Pinpoint the cell where the given text exists, returning its (X, Y) midpoint coordinate. 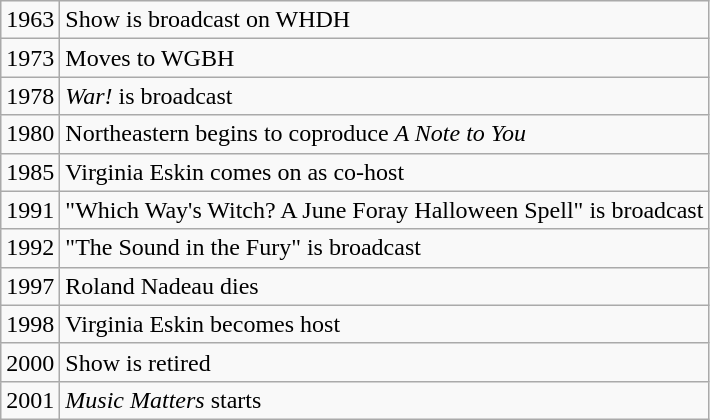
Roland Nadeau dies (384, 286)
1963 (30, 20)
1991 (30, 210)
Virginia Eskin comes on as co-host (384, 172)
1985 (30, 172)
Show is retired (384, 362)
1997 (30, 286)
"Which Way's Witch? A June Foray Halloween Spell" is broadcast (384, 210)
2000 (30, 362)
2001 (30, 400)
Virginia Eskin becomes host (384, 324)
1978 (30, 96)
War! is broadcast (384, 96)
Music Matters starts (384, 400)
1992 (30, 248)
Northeastern begins to coproduce A Note to You (384, 134)
Moves to WGBH (384, 58)
"The Sound in the Fury" is broadcast (384, 248)
Show is broadcast on WHDH (384, 20)
1998 (30, 324)
1980 (30, 134)
1973 (30, 58)
